Identify which cell holds the provided text, then report its [X, Y] central coordinate. 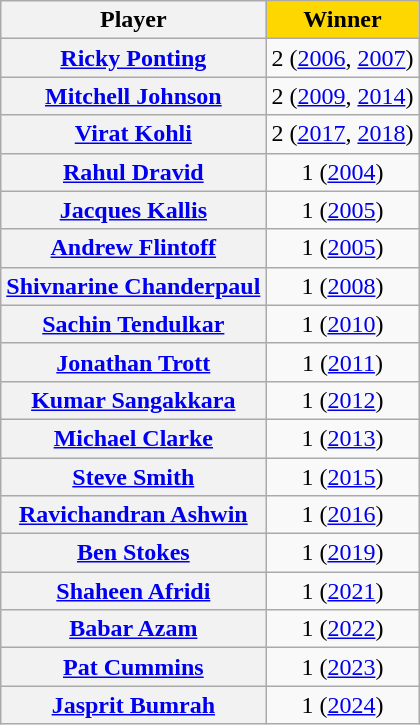
Jasprit Bumrah [134, 705]
2 (2009, 2014) [342, 96]
Virat Kohli [134, 134]
Shaheen Afridi [134, 591]
1 (2021) [342, 591]
1 (2022) [342, 629]
Winner [342, 20]
Ravichandran Ashwin [134, 515]
Michael Clarke [134, 438]
Mitchell Johnson [134, 96]
1 (2012) [342, 400]
2 (2006, 2007) [342, 58]
1 (2008) [342, 286]
Ricky Ponting [134, 58]
Andrew Flintoff [134, 248]
1 (2013) [342, 438]
Rahul Dravid [134, 172]
Shivnarine Chanderpaul [134, 286]
1 (2016) [342, 515]
1 (2004) [342, 172]
1 (2023) [342, 667]
1 (2010) [342, 324]
Ben Stokes [134, 553]
Pat Cummins [134, 667]
Jacques Kallis [134, 210]
Kumar Sangakkara [134, 400]
Sachin Tendulkar [134, 324]
2 (2017, 2018) [342, 134]
Steve Smith [134, 477]
Babar Azam [134, 629]
1 (2024) [342, 705]
Player [134, 20]
1 (2019) [342, 553]
1 (2015) [342, 477]
Jonathan Trott [134, 362]
1 (2011) [342, 362]
